Identify which cell holds the provided text, then report its (x, y) central coordinate. 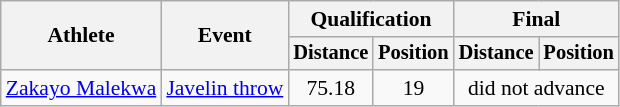
Javelin throw (224, 88)
Final (536, 19)
Zakayo Malekwa (82, 88)
19 (413, 88)
Athlete (82, 36)
did not advance (536, 88)
Qualification (370, 19)
75.18 (330, 88)
Event (224, 36)
